Detect which cell encompasses the target text, then output its (X, Y) center coordinate. 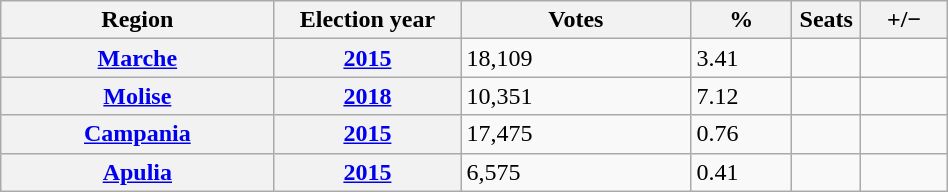
3.41 (742, 58)
Marche (138, 58)
10,351 (576, 96)
Seats (826, 20)
7.12 (742, 96)
Votes (576, 20)
Molise (138, 96)
Apulia (138, 172)
Campania (138, 134)
Region (138, 20)
0.41 (742, 172)
0.76 (742, 134)
Election year (368, 20)
+/− (904, 20)
2018 (368, 96)
17,475 (576, 134)
6,575 (576, 172)
18,109 (576, 58)
% (742, 20)
